From the cell containing the given text, extract its center point as (X, Y) coordinate. 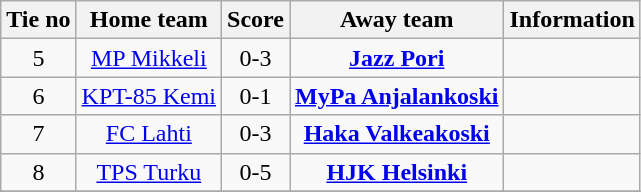
7 (38, 134)
Information (572, 20)
Tie no (38, 20)
Haka Valkeakoski (397, 134)
Jazz Pori (397, 58)
Score (256, 20)
TPS Turku (149, 172)
5 (38, 58)
0-1 (256, 96)
MP Mikkeli (149, 58)
KPT-85 Kemi (149, 96)
8 (38, 172)
MyPa Anjalankoski (397, 96)
0-5 (256, 172)
Away team (397, 20)
Home team (149, 20)
6 (38, 96)
FC Lahti (149, 134)
HJK Helsinki (397, 172)
